For the text-containing cell, return its midpoint in [x, y] coordinate format. 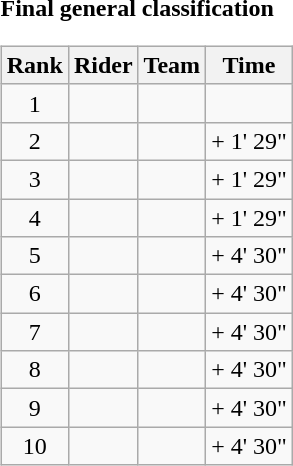
8 [34, 370]
Team [172, 65]
4 [34, 217]
Time [250, 65]
6 [34, 294]
3 [34, 179]
1 [34, 103]
Rider [103, 65]
10 [34, 446]
Rank [34, 65]
2 [34, 141]
5 [34, 256]
9 [34, 408]
7 [34, 332]
